Capture the cell that displays the provided text and extract its (X, Y) central coordinate. 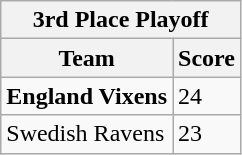
3rd Place Playoff (121, 20)
Team (87, 58)
England Vixens (87, 96)
Swedish Ravens (87, 134)
23 (207, 134)
24 (207, 96)
Score (207, 58)
